Output the [X, Y] coordinate of the center of the cell containing the given text.  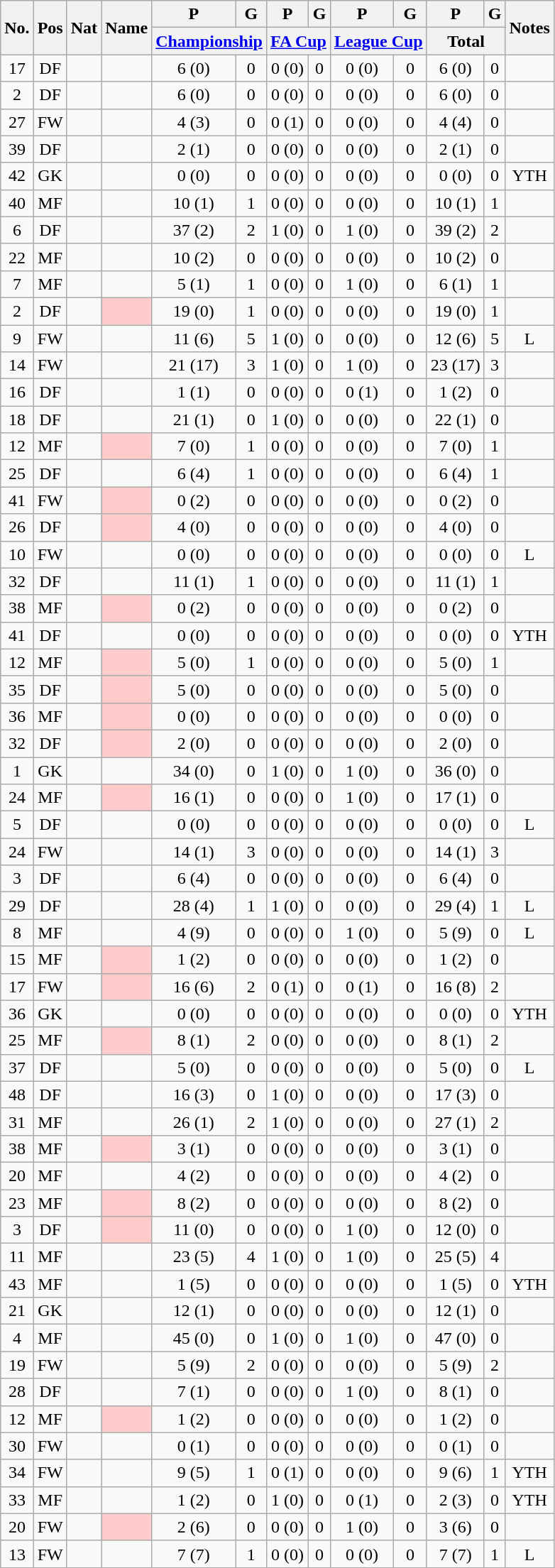
4 (4) [456, 122]
27 [17, 122]
Championship [209, 41]
16 (1) [194, 798]
33 [17, 1500]
7 (1) [194, 1392]
5 (1) [194, 284]
39 (2) [456, 230]
47 (0) [456, 1338]
22 (1) [456, 420]
6 [17, 230]
12 (6) [456, 339]
43 [17, 1284]
23 [17, 1203]
34 [17, 1473]
45 (0) [194, 1338]
League Cup [378, 41]
23 (17) [456, 366]
16 (3) [194, 1095]
10 [17, 554]
4 (9) [194, 933]
2 (6) [194, 1527]
2 (3) [456, 1500]
11 (6) [194, 339]
21 (17) [194, 366]
No. [17, 28]
16 (6) [194, 987]
31 [17, 1122]
16 [17, 393]
18 [17, 420]
16 (8) [456, 987]
19 [17, 1365]
17 (1) [456, 798]
Name [126, 28]
36 (0) [456, 770]
23 (5) [194, 1257]
8 [17, 933]
9 (5) [194, 1473]
17 (3) [456, 1095]
9 [17, 339]
1 (1) [194, 393]
15 [17, 960]
48 [17, 1095]
Total [466, 41]
21 (1) [194, 420]
42 [17, 176]
26 (1) [194, 1122]
3 (6) [456, 1527]
11 (0) [194, 1230]
7 [17, 284]
29 (4) [456, 906]
37 [17, 1068]
35 [17, 689]
12 (0) [456, 1230]
14 [17, 366]
Notes [529, 28]
29 [17, 906]
21 [17, 1311]
6 (1) [456, 284]
13 [17, 1554]
34 (0) [194, 770]
28 (4) [194, 906]
39 [17, 149]
40 [17, 203]
28 [17, 1392]
26 [17, 527]
Nat [84, 28]
30 [17, 1446]
25 (5) [456, 1257]
Pos [50, 28]
11 [17, 1257]
27 (1) [456, 1122]
9 (6) [456, 1473]
37 (2) [194, 230]
22 [17, 257]
FA Cup [298, 41]
4 (3) [194, 122]
